Identify which cell holds the provided text, then report its (X, Y) central coordinate. 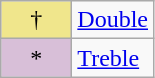
* (36, 58)
Double (113, 20)
† (36, 20)
Treble (113, 58)
